Find where the given text appears and provide that cell's center as (x, y) coordinate. 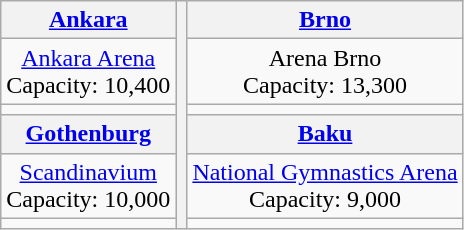
Brno (325, 20)
National Gymnastics ArenaCapacity: 9,000 (325, 186)
Gothenburg (88, 134)
Ankara ArenaCapacity: 10,400 (88, 72)
ScandinaviumCapacity: 10,000 (88, 186)
Baku (325, 134)
Ankara (88, 20)
Arena BrnoCapacity: 13,300 (325, 72)
